Output the [X, Y] coordinate of the center of the cell containing the given text.  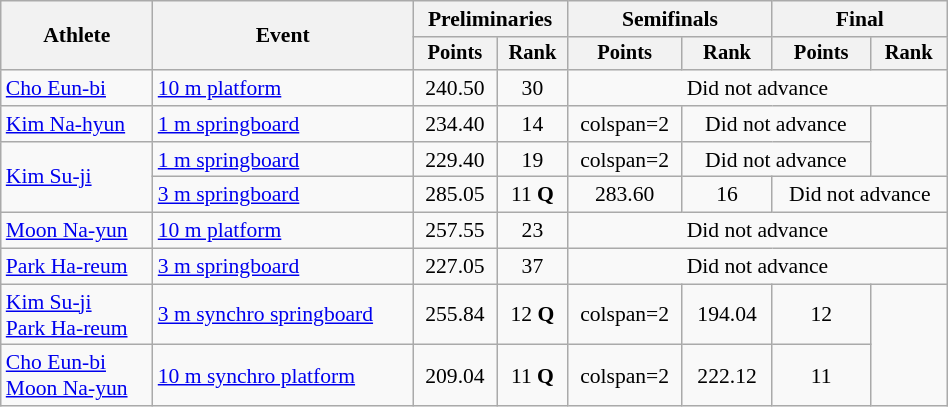
283.60 [625, 195]
Moon Na-yun [77, 231]
11 [821, 376]
Athlete [77, 36]
Kim Su-ji Park Ha-reum [77, 314]
285.05 [456, 195]
Kim Na-hyun [77, 124]
Semifinals [670, 19]
Cho Eun-bi [77, 88]
3 m synchro springboard [283, 314]
Cho Eun-bi Moon Na-yun [77, 376]
12 Q [532, 314]
Event [283, 36]
14 [532, 124]
19 [532, 160]
37 [532, 267]
16 [728, 195]
12 [821, 314]
10 m synchro platform [283, 376]
240.50 [456, 88]
209.04 [456, 376]
23 [532, 231]
234.40 [456, 124]
222.12 [728, 376]
Kim Su-ji [77, 178]
194.04 [728, 314]
Final [860, 19]
255.84 [456, 314]
229.40 [456, 160]
Preliminaries [490, 19]
Park Ha-reum [77, 267]
227.05 [456, 267]
257.55 [456, 231]
30 [532, 88]
